From the cell containing the given text, extract its center point as (x, y) coordinate. 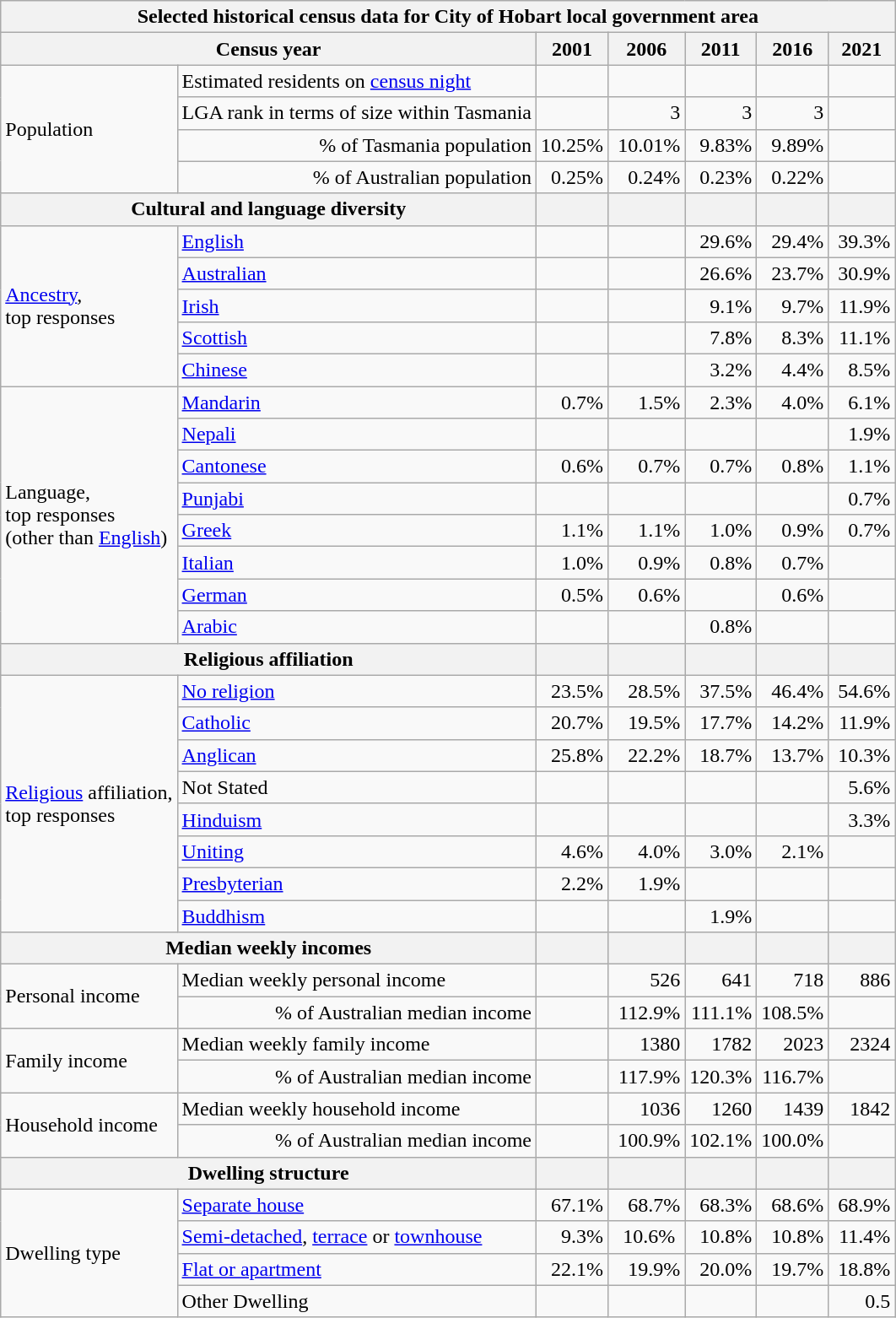
Population (89, 129)
111.1% (721, 1013)
1842 (862, 1109)
1439 (793, 1109)
11.4% (862, 1237)
Dwelling type (89, 1253)
2021 (862, 49)
19.5% (646, 723)
Personal income (89, 997)
Separate house (357, 1205)
Irish (357, 305)
526 (646, 980)
LGA rank in terms of size within Tasmania (357, 113)
Cultural and language diversity (268, 209)
30.9% (862, 273)
Flat or apartment (357, 1269)
Ancestry,top responses (89, 305)
Uniting (357, 851)
Greek (357, 531)
8.5% (862, 370)
% of Tasmania population (357, 145)
108.5% (793, 1013)
4.4% (793, 370)
Australian (357, 273)
Dwelling structure (268, 1173)
0.24% (646, 177)
68.7% (646, 1205)
Median weekly personal income (357, 980)
Estimated residents on census night (357, 81)
Nepali (357, 435)
1782 (721, 1045)
1036 (646, 1109)
54.6% (862, 691)
112.9% (646, 1013)
20.0% (721, 1269)
3.3% (862, 819)
Arabic (357, 627)
10.25% (572, 145)
11.1% (862, 338)
Punjabi (357, 499)
1.5% (646, 402)
886 (862, 980)
68.9% (862, 1205)
0.25% (572, 177)
23.7% (793, 273)
Anglican (357, 755)
9.1% (721, 305)
22.1% (572, 1269)
8.3% (793, 338)
Buddhism (357, 916)
English (357, 241)
28.5% (646, 691)
13.7% (793, 755)
68.3% (721, 1205)
20.7% (572, 723)
100.9% (646, 1141)
18.7% (721, 755)
0.5% (572, 595)
18.8% (862, 1269)
9.89% (793, 145)
100.0% (793, 1141)
10.6% (646, 1237)
641 (721, 980)
120.3% (721, 1077)
2011 (721, 49)
Semi-detached, terrace or townhouse (357, 1237)
7.8% (721, 338)
2006 (646, 49)
6.1% (862, 402)
1380 (646, 1045)
19.9% (646, 1269)
2.3% (721, 402)
Italian (357, 563)
10.3% (862, 755)
2023 (793, 1045)
718 (793, 980)
9.3% (572, 1237)
0.23% (721, 177)
5.6% (862, 787)
Cantonese (357, 467)
Household income (89, 1125)
No religion (357, 691)
Mandarin (357, 402)
4.6% (572, 851)
14.2% (793, 723)
2001 (572, 49)
Not Stated (357, 787)
% of Australian population (357, 177)
2016 (793, 49)
Census year (268, 49)
Family income (89, 1061)
37.5% (721, 691)
Chinese (357, 370)
39.3% (862, 241)
Selected historical census data for City of Hobart local government area (448, 17)
102.1% (721, 1141)
10.01% (646, 145)
19.7% (793, 1269)
46.4% (793, 691)
Other Dwelling (357, 1301)
Language,top responses(other than English) (89, 515)
3.2% (721, 370)
Religious affiliation,top responses (89, 803)
67.1% (572, 1205)
0.22% (793, 177)
9.83% (721, 145)
2.2% (572, 883)
Median weekly household income (357, 1109)
25.8% (572, 755)
Catholic (357, 723)
26.6% (721, 273)
Hinduism (357, 819)
Scottish (357, 338)
Median weekly incomes (268, 948)
Median weekly family income (357, 1045)
2324 (862, 1045)
3.0% (721, 851)
Religious affiliation (268, 659)
29.6% (721, 241)
0.5 (862, 1301)
17.7% (721, 723)
68.6% (793, 1205)
29.4% (793, 241)
23.5% (572, 691)
116.7% (793, 1077)
Presbyterian (357, 883)
1260 (721, 1109)
German (357, 595)
117.9% (646, 1077)
9.7% (793, 305)
22.2% (646, 755)
2.1% (793, 851)
